Search for the cell housing the specified text and yield its (x, y) center coordinate. 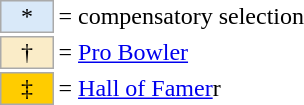
* (27, 16)
‡ (27, 88)
† (27, 52)
